Detect which cell encompasses the target text, then output its (x, y) center coordinate. 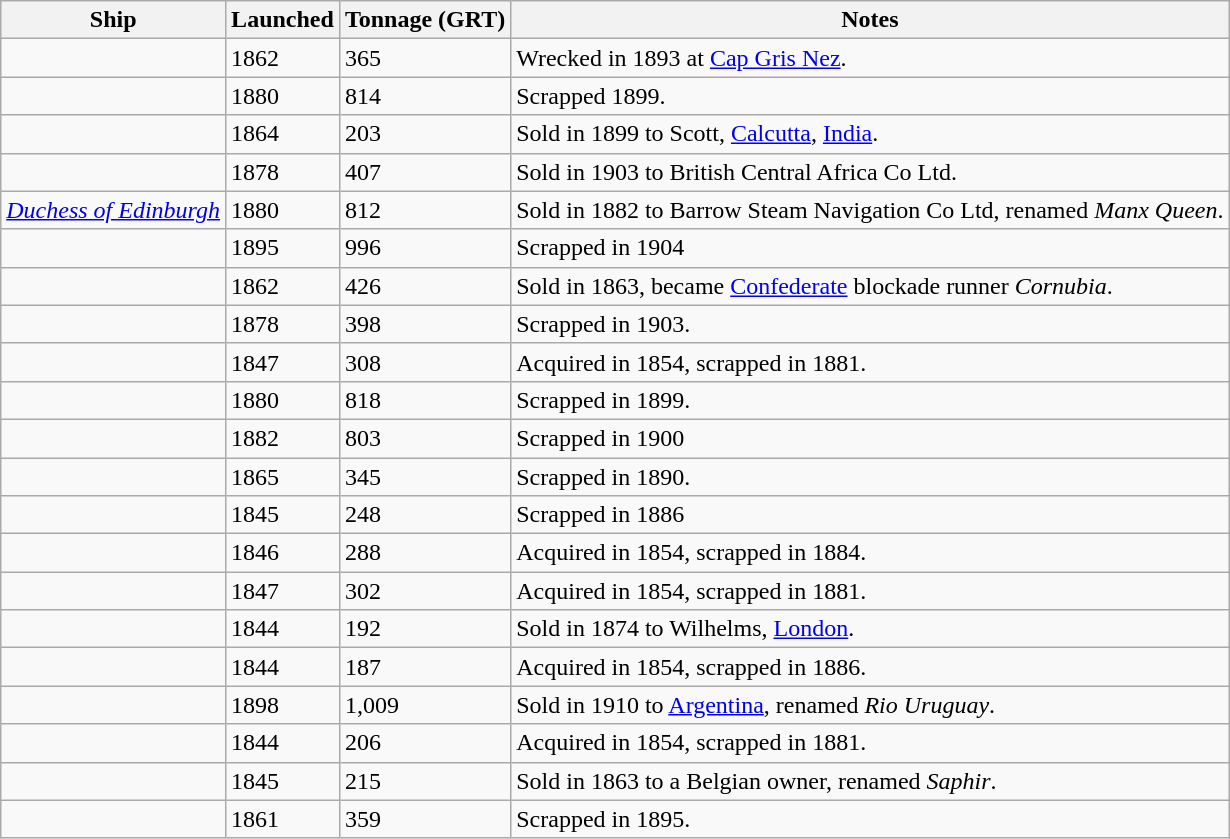
Sold in 1882 to Barrow Steam Navigation Co Ltd, renamed Manx Queen. (870, 210)
Scrapped in 1899. (870, 400)
Scrapped in 1886 (870, 515)
1865 (283, 477)
203 (424, 134)
359 (424, 819)
1882 (283, 438)
248 (424, 515)
192 (424, 629)
Sold in 1863, became Confederate blockade runner Cornubia. (870, 286)
Tonnage (GRT) (424, 20)
302 (424, 591)
206 (424, 743)
1895 (283, 248)
Acquired in 1854, scrapped in 1886. (870, 667)
Scrapped in 1904 (870, 248)
803 (424, 438)
818 (424, 400)
1846 (283, 553)
Sold in 1874 to Wilhelms, London. (870, 629)
308 (424, 362)
288 (424, 553)
Scrapped in 1890. (870, 477)
398 (424, 324)
Wrecked in 1893 at Cap Gris Nez. (870, 58)
345 (424, 477)
187 (424, 667)
1,009 (424, 705)
407 (424, 172)
Sold in 1863 to a Belgian owner, renamed Saphir. (870, 781)
426 (424, 286)
996 (424, 248)
Sold in 1899 to Scott, Calcutta, India. (870, 134)
Duchess of Edinburgh (114, 210)
Notes (870, 20)
Ship (114, 20)
365 (424, 58)
812 (424, 210)
Scrapped in 1895. (870, 819)
1898 (283, 705)
215 (424, 781)
Sold in 1903 to British Central Africa Co Ltd. (870, 172)
Sold in 1910 to Argentina, renamed Rio Uruguay. (870, 705)
Scrapped 1899. (870, 96)
Scrapped in 1903. (870, 324)
1861 (283, 819)
Acquired in 1854, scrapped in 1884. (870, 553)
1864 (283, 134)
814 (424, 96)
Launched (283, 20)
Scrapped in 1900 (870, 438)
